Pinpoint the cell where the given text exists, returning its (X, Y) midpoint coordinate. 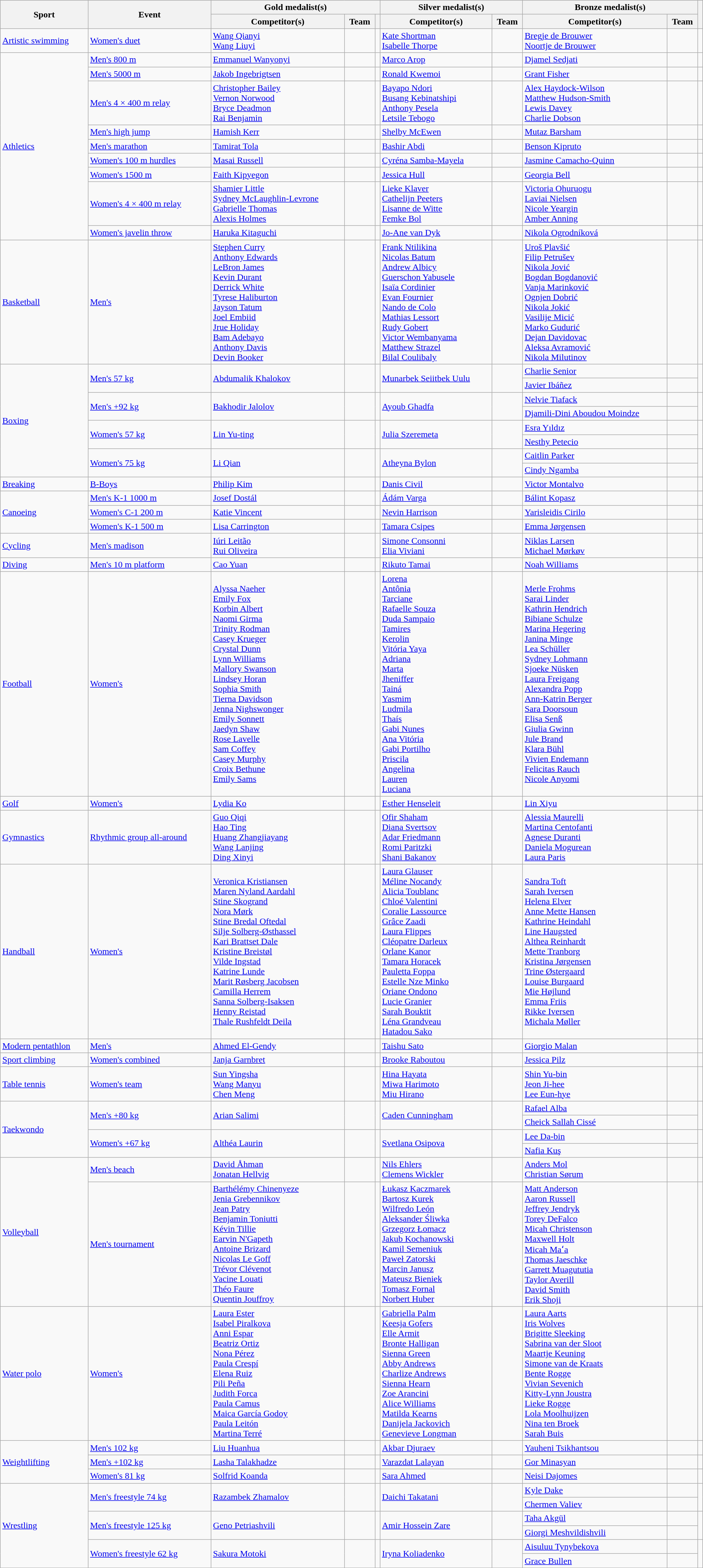
Women's K-1 500 m (149, 526)
Iryna Koliadenko (436, 1554)
Victoria Ohuruogu Laviai Nielsen Nicole Yeargin Amber Anning (595, 203)
Shin Yu-bin Jeon Ji-hee Lee Eun-hye (595, 1084)
Giorgio Malan (595, 1046)
David Åhman Jonatan Hellvig (278, 1170)
Canoeing (44, 512)
Cindy Ngamba (595, 470)
Men's +80 kg (149, 1115)
Taekwondo (44, 1129)
Lee Da-bin (595, 1136)
Anders Mol Christian Sørum (595, 1170)
Men's 5000 m (149, 74)
Athletics (44, 146)
B-Boys (149, 484)
Sport climbing (44, 1060)
Masai Russell (278, 160)
Women's 75 kg (149, 463)
Sport (44, 14)
Ronald Kwemoi (436, 74)
Iúri Leitão Rui Oliveira (278, 545)
Women's 1500 m (149, 174)
Modern pentathlon (44, 1046)
Daichi Takatani (436, 1497)
Ádám Varga (436, 498)
Men's +102 kg (149, 1462)
Kate ShortmanIsabelle Thorpe (436, 41)
Cycling (44, 545)
Liu Huanhua (278, 1448)
Gymnastics (44, 837)
Cyréna Samba-Mayela (436, 160)
Basketball (44, 302)
Philip Kim (278, 484)
Women's C-1 200 m (149, 512)
Jasmine Camacho-Quinn (595, 160)
Nafia Kuş (595, 1150)
Niklas Larsen Michael Mørkøv (595, 545)
Golf (44, 803)
Josef Dostál (278, 498)
Water polo (44, 1374)
Amir Hossein Zare (436, 1525)
Hamish Kerr (278, 132)
Bálint Kopasz (595, 498)
Chermen Valiev (595, 1504)
Wrestling (44, 1525)
Alessia Maurelli Martina Centofanti Agnese Duranti Daniela Mogurean Laura Paris (595, 837)
Sun Yingsha Wang Manyu Chen Meng (278, 1084)
Men's K-1 1000 m (149, 498)
Caden Cunningham (436, 1115)
Althéa Laurin (278, 1143)
Nelvie Tiafack (595, 399)
Shelby McEwen (436, 132)
Men's beach (149, 1170)
Li Qian (278, 463)
Taha Akgül (595, 1518)
Lin Yu-ting (278, 435)
Event (149, 14)
Nevin Harrison (436, 512)
Women's 100 m hurdles (149, 160)
Jessica Pilz (595, 1060)
Rafael Alba (595, 1108)
Yarisleidis Cirilo (595, 512)
Nikola Ogrodníková (595, 233)
Faith Kipyegon (278, 174)
Razambek Zhamalov (278, 1497)
Atheyna Bylon (436, 463)
Bronze medalist(s) (610, 7)
Guo Qiqi Hao Ting Huang Zhangjiayang Wang Lanjing Ding Xinyi (278, 837)
Solfrid Koanda (278, 1476)
Janja Garnbret (278, 1060)
Men's 800 m (149, 60)
Danis Civil (436, 484)
Lydia Ko (278, 803)
Lin Xiyu (595, 803)
Kyle Dake (595, 1490)
Mutaz Barsham (595, 132)
Noah Williams (595, 564)
Breaking (44, 484)
Weightlifting (44, 1462)
Alex Haydock-Wilson Matthew Hudson-Smith Lewis Davey Charlie Dobson (595, 103)
Benson Kipruto (595, 146)
Gor Minasyan (595, 1462)
Bakhodir Jalolov (278, 406)
Cheick Sallah Cissé (595, 1122)
Abdumalik Khalokov (278, 378)
Rikuto Tamai (436, 564)
Neisi Dajomes (595, 1476)
Grace Bullen (595, 1561)
Bregje de BrouwerNoortje de Brouwer (595, 41)
Volleyball (44, 1232)
Tamara Csipes (436, 526)
Gold medalist(s) (296, 7)
Aisuluu Tynybekova (595, 1546)
Ofir Shaham Diana Svertsov Adar Friedmann Romi Paritzki Shani Bakanov (436, 837)
Svetlana Osipova (436, 1143)
Brooke Raboutou (436, 1060)
Men's 57 kg (149, 378)
Lieke Klaver Cathelijn Peeters Lisanne de Witte Femke Bol (436, 203)
Table tennis (44, 1084)
Men's 102 kg (149, 1448)
Women's 4 × 400 m relay (149, 203)
Marco Arop (436, 60)
Men's 4 × 400 m relay (149, 103)
Caitlin Parker (595, 456)
Georgia Bell (595, 174)
Djamel Sedjati (595, 60)
Hina Hayata Miwa Harimoto Miu Hirano (436, 1084)
Shamier Little Sydney McLaughlin-Levrone Gabrielle Thomas Alexis Holmes (278, 203)
Emma Jørgensen (595, 526)
Men's tournament (149, 1244)
Women's duet (149, 41)
Ahmed El-Gendy (278, 1046)
Men's marathon (149, 146)
Sara Ahmed (436, 1476)
Rhythmic group all-around (149, 837)
Bayapo Ndori Busang Kebinatshipi Anthony Pesela Letsile Tebogo (436, 103)
Women's team (149, 1084)
Yauheni Tsikhantsou (595, 1448)
Women's freestyle 62 kg (149, 1554)
Men's +92 kg (149, 406)
Victor Montalvo (595, 484)
Sakura Motoki (278, 1554)
Nesthy Petecio (595, 442)
Men's freestyle 125 kg (149, 1525)
Boxing (44, 421)
Jessica Hull (436, 174)
Grant Fisher (595, 74)
Handball (44, 952)
Giorgi Meshvildishvili (595, 1532)
Taishu Sato (436, 1046)
Charlie Senior (595, 371)
Javier Ibáñez (595, 385)
Silver medalist(s) (452, 7)
Djamili-Dini Aboudou Moindze (595, 414)
Nils Ehlers Clemens Wickler (436, 1170)
Tamirat Tola (278, 146)
Julia Szeremeta (436, 435)
Women's javelin throw (149, 233)
Katie Vincent (278, 512)
Artistic swimming (44, 41)
Jo-Ane van Dyk (436, 233)
Christopher Bailey Vernon Norwood Bryce Deadmon Rai Benjamin (278, 103)
Emmanuel Wanyonyi (278, 60)
Varazdat Lalayan (436, 1462)
Women's +67 kg (149, 1143)
Football (44, 684)
Ayoub Ghadfa (436, 406)
Men's freestyle 74 kg (149, 1497)
Lasha Talakhadze (278, 1462)
Men's high jump (149, 132)
Haruka Kitaguchi (278, 233)
Women's combined (149, 1060)
Akbar Djuraev (436, 1448)
Esther Henseleit (436, 803)
Esra Yıldız (595, 428)
Munarbek Seiitbek Uulu (436, 378)
Women's 81 kg (149, 1476)
Women's 57 kg (149, 435)
Geno Petriashvili (278, 1525)
Simone Consonni Elia Viviani (436, 545)
Arian Salimi (278, 1115)
Jakob Ingebrigtsen (278, 74)
Cao Yuan (278, 564)
Diving (44, 564)
Lisa Carrington (278, 526)
Wang QianyiWang Liuyi (278, 41)
Men's 10 m platform (149, 564)
Bashir Abdi (436, 146)
Men's madison (149, 545)
